Locate the cell with the specified text and output its [X, Y] center coordinate. 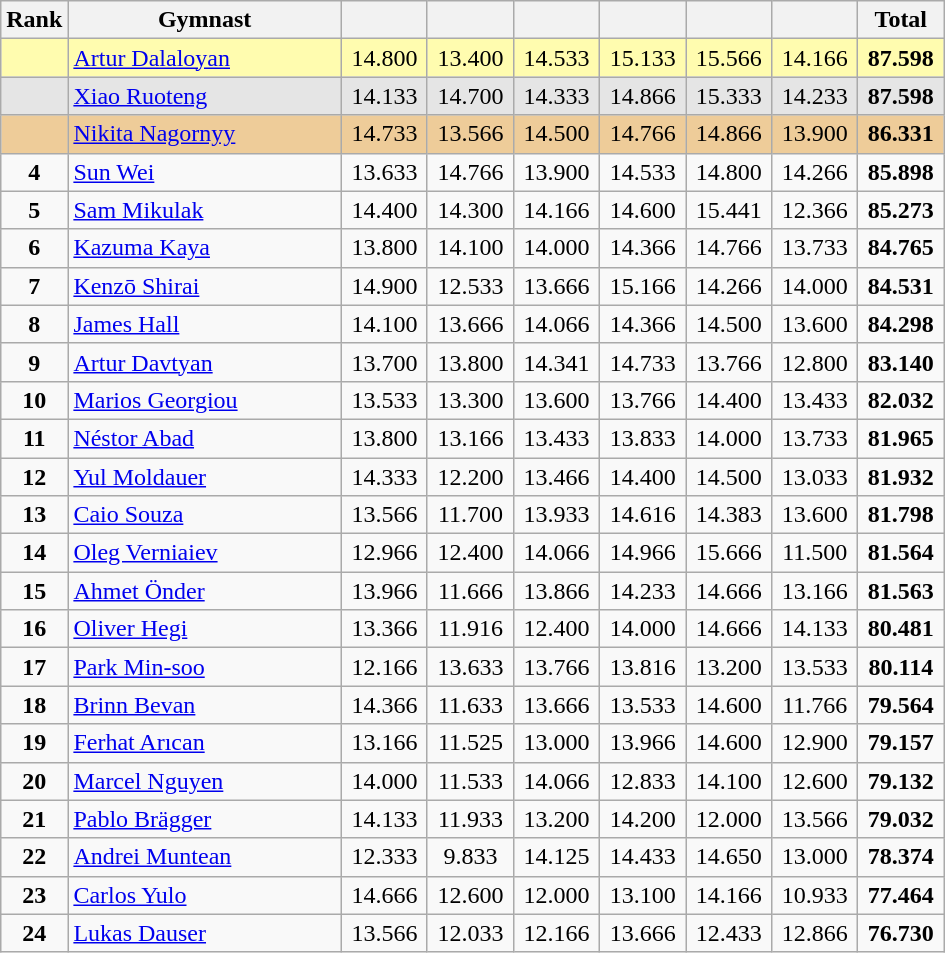
14.650 [729, 857]
Kazuma Kaya [205, 248]
13.400 [470, 58]
13.300 [470, 400]
Nikita Nagornyy [205, 134]
13.466 [557, 477]
9.833 [470, 857]
79.032 [901, 819]
85.273 [901, 210]
79.132 [901, 781]
12.866 [815, 933]
14.383 [729, 515]
7 [34, 286]
11.525 [470, 743]
11.666 [470, 591]
14.900 [384, 286]
14.341 [557, 362]
14 [34, 553]
13.866 [557, 591]
4 [34, 172]
Park Min-soo [205, 667]
6 [34, 248]
19 [34, 743]
80.481 [901, 629]
Ferhat Arıcan [205, 743]
Kenzō Shirai [205, 286]
79.157 [901, 743]
15.441 [729, 210]
13.933 [557, 515]
Oliver Hegi [205, 629]
Artur Dalaloyan [205, 58]
Yul Moldauer [205, 477]
13.833 [643, 438]
81.798 [901, 515]
Lukas Dauser [205, 933]
14.200 [643, 819]
Gymnast [205, 20]
Total [901, 20]
14.966 [643, 553]
84.531 [901, 286]
12.833 [643, 781]
13.033 [815, 477]
13.100 [643, 895]
81.563 [901, 591]
24 [34, 933]
17 [34, 667]
85.898 [901, 172]
14.300 [470, 210]
Oleg Verniaiev [205, 553]
77.464 [901, 895]
Néstor Abad [205, 438]
86.331 [901, 134]
20 [34, 781]
76.730 [901, 933]
Artur Davtyan [205, 362]
12.966 [384, 553]
12 [34, 477]
12.800 [815, 362]
11.700 [470, 515]
23 [34, 895]
14.616 [643, 515]
11.916 [470, 629]
12.533 [470, 286]
Rank [34, 20]
78.374 [901, 857]
Marcel Nguyen [205, 781]
82.032 [901, 400]
80.114 [901, 667]
11.533 [470, 781]
10 [34, 400]
14.433 [643, 857]
13.700 [384, 362]
Sam Mikulak [205, 210]
12.900 [815, 743]
Ahmet Önder [205, 591]
15.133 [643, 58]
11 [34, 438]
13.816 [643, 667]
12.333 [384, 857]
79.564 [901, 705]
5 [34, 210]
14.700 [470, 96]
15.566 [729, 58]
83.140 [901, 362]
Sun Wei [205, 172]
9 [34, 362]
Pablo Brägger [205, 819]
15.333 [729, 96]
18 [34, 705]
10.933 [815, 895]
81.932 [901, 477]
James Hall [205, 324]
Xiao Ruoteng [205, 96]
15 [34, 591]
11.933 [470, 819]
21 [34, 819]
13.366 [384, 629]
84.298 [901, 324]
16 [34, 629]
8 [34, 324]
15.166 [643, 286]
14.125 [557, 857]
15.666 [729, 553]
Brinn Bevan [205, 705]
84.765 [901, 248]
Marios Georgiou [205, 400]
12.433 [729, 933]
Andrei Muntean [205, 857]
81.564 [901, 553]
11.500 [815, 553]
Carlos Yulo [205, 895]
13 [34, 515]
12.366 [815, 210]
12.033 [470, 933]
81.965 [901, 438]
11.766 [815, 705]
22 [34, 857]
12.200 [470, 477]
11.633 [470, 705]
Caio Souza [205, 515]
